Determine the (x, y) coordinate at the center of the cell enclosing the given text.  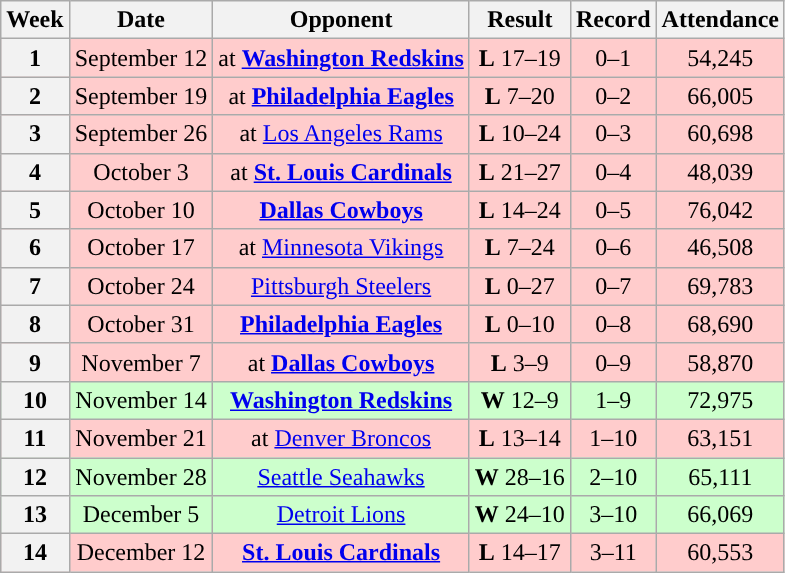
at Washington Redskins (341, 58)
3–11 (613, 553)
at Los Angeles Rams (341, 134)
66,069 (720, 515)
L 0–27 (520, 286)
46,508 (720, 248)
W 12–9 (520, 400)
3 (35, 134)
1 (35, 58)
October 24 (141, 286)
L 17–19 (520, 58)
September 26 (141, 134)
58,870 (720, 362)
November 14 (141, 400)
4 (35, 172)
Washington Redskins (341, 400)
L 10–24 (520, 134)
10 (35, 400)
at Philadelphia Eagles (341, 96)
St. Louis Cardinals (341, 553)
0–5 (613, 210)
December 5 (141, 515)
2 (35, 96)
November 7 (141, 362)
5 (35, 210)
September 12 (141, 58)
11 (35, 438)
0–4 (613, 172)
0–6 (613, 248)
66,005 (720, 96)
6 (35, 248)
October 31 (141, 324)
8 (35, 324)
Week (35, 20)
October 3 (141, 172)
Record (613, 20)
L 7–24 (520, 248)
at Dallas Cowboys (341, 362)
Date (141, 20)
at St. Louis Cardinals (341, 172)
65,111 (720, 477)
0–7 (613, 286)
L 14–24 (520, 210)
1–10 (613, 438)
October 17 (141, 248)
69,783 (720, 286)
60,698 (720, 134)
13 (35, 515)
L 0–10 (520, 324)
9 (35, 362)
Dallas Cowboys (341, 210)
0–9 (613, 362)
0–8 (613, 324)
7 (35, 286)
1–9 (613, 400)
November 28 (141, 477)
3–10 (613, 515)
54,245 (720, 58)
W 28–16 (520, 477)
0–1 (613, 58)
W 24–10 (520, 515)
October 10 (141, 210)
November 21 (141, 438)
Attendance (720, 20)
L 14–17 (520, 553)
2–10 (613, 477)
Result (520, 20)
September 19 (141, 96)
Seattle Seahawks (341, 477)
68,690 (720, 324)
December 12 (141, 553)
Opponent (341, 20)
63,151 (720, 438)
at Minnesota Vikings (341, 248)
76,042 (720, 210)
48,039 (720, 172)
12 (35, 477)
L 13–14 (520, 438)
0–3 (613, 134)
72,975 (720, 400)
60,553 (720, 553)
L 3–9 (520, 362)
L 21–27 (520, 172)
at Denver Broncos (341, 438)
0–2 (613, 96)
14 (35, 553)
Philadelphia Eagles (341, 324)
Detroit Lions (341, 515)
L 7–20 (520, 96)
Pittsburgh Steelers (341, 286)
